Capture the cell that displays the provided text and extract its (X, Y) central coordinate. 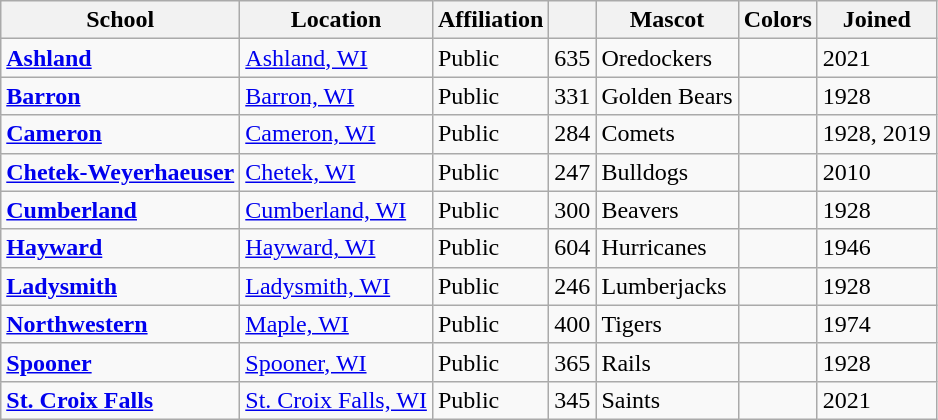
Ashland, WI (336, 58)
331 (572, 96)
Hayward, WI (336, 248)
400 (572, 324)
1946 (876, 248)
Hayward (120, 248)
247 (572, 172)
Bulldogs (667, 172)
School (120, 20)
Beavers (667, 210)
284 (572, 134)
635 (572, 58)
365 (572, 362)
Joined (876, 20)
1974 (876, 324)
Spooner (120, 362)
Barron, WI (336, 96)
Hurricanes (667, 248)
Location (336, 20)
Oredockers (667, 58)
604 (572, 248)
Cameron, WI (336, 134)
Maple, WI (336, 324)
Cameron (120, 134)
Golden Bears (667, 96)
Cumberland, WI (336, 210)
Barron (120, 96)
St. Croix Falls, WI (336, 400)
246 (572, 286)
Saints (667, 400)
Chetek, WI (336, 172)
Mascot (667, 20)
Northwestern (120, 324)
Ladysmith (120, 286)
Chetek-Weyerhaeuser (120, 172)
Cumberland (120, 210)
Ladysmith, WI (336, 286)
Rails (667, 362)
Colors (778, 20)
300 (572, 210)
Tigers (667, 324)
1928, 2019 (876, 134)
2010 (876, 172)
St. Croix Falls (120, 400)
Lumberjacks (667, 286)
Affiliation (490, 20)
Spooner, WI (336, 362)
Comets (667, 134)
345 (572, 400)
Ashland (120, 58)
